From the cell containing the given text, extract its center point as [X, Y] coordinate. 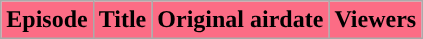
Episode [47, 20]
Title [122, 20]
Original airdate [240, 20]
Viewers [376, 20]
